For the text-containing cell, return its midpoint in [X, Y] coordinate format. 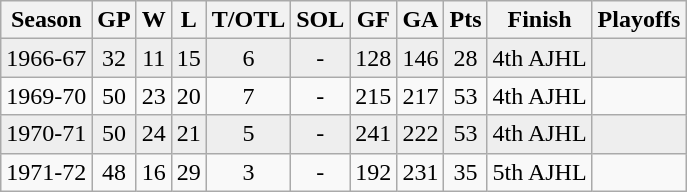
T/OTL [248, 20]
20 [188, 96]
15 [188, 58]
16 [154, 172]
SOL [320, 20]
Pts [466, 20]
28 [466, 58]
23 [154, 96]
W [154, 20]
7 [248, 96]
231 [420, 172]
29 [188, 172]
215 [374, 96]
L [188, 20]
1971-72 [46, 172]
128 [374, 58]
241 [374, 134]
Season [46, 20]
222 [420, 134]
21 [188, 134]
Finish [540, 20]
GA [420, 20]
24 [154, 134]
GF [374, 20]
11 [154, 58]
Playoffs [639, 20]
48 [114, 172]
5th AJHL [540, 172]
32 [114, 58]
146 [420, 58]
6 [248, 58]
35 [466, 172]
1966-67 [46, 58]
3 [248, 172]
1970-71 [46, 134]
5 [248, 134]
192 [374, 172]
217 [420, 96]
1969-70 [46, 96]
GP [114, 20]
